Return the [X, Y] coordinate for the center point of the cell that contains the specified text.  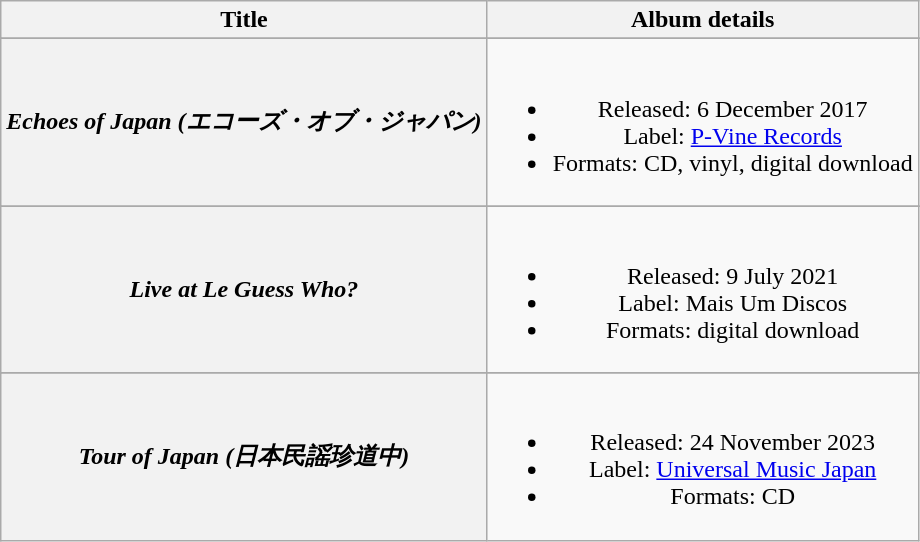
Tour of Japan (日本民謡珍道中) [244, 456]
Title [244, 20]
Echoes of Japan (エコーズ・オブ・ジャパン) [244, 122]
Released: 6 December 2017Label: P-Vine RecordsFormats: CD, vinyl, digital download [702, 122]
Released: 9 July 2021Label: Mais Um DiscosFormats: digital download [702, 290]
Live at Le Guess Who? [244, 290]
Album details [702, 20]
Released: 24 November 2023Label: Universal Music JapanFormats: CD [702, 456]
